Detect which cell encompasses the target text, then output its [x, y] center coordinate. 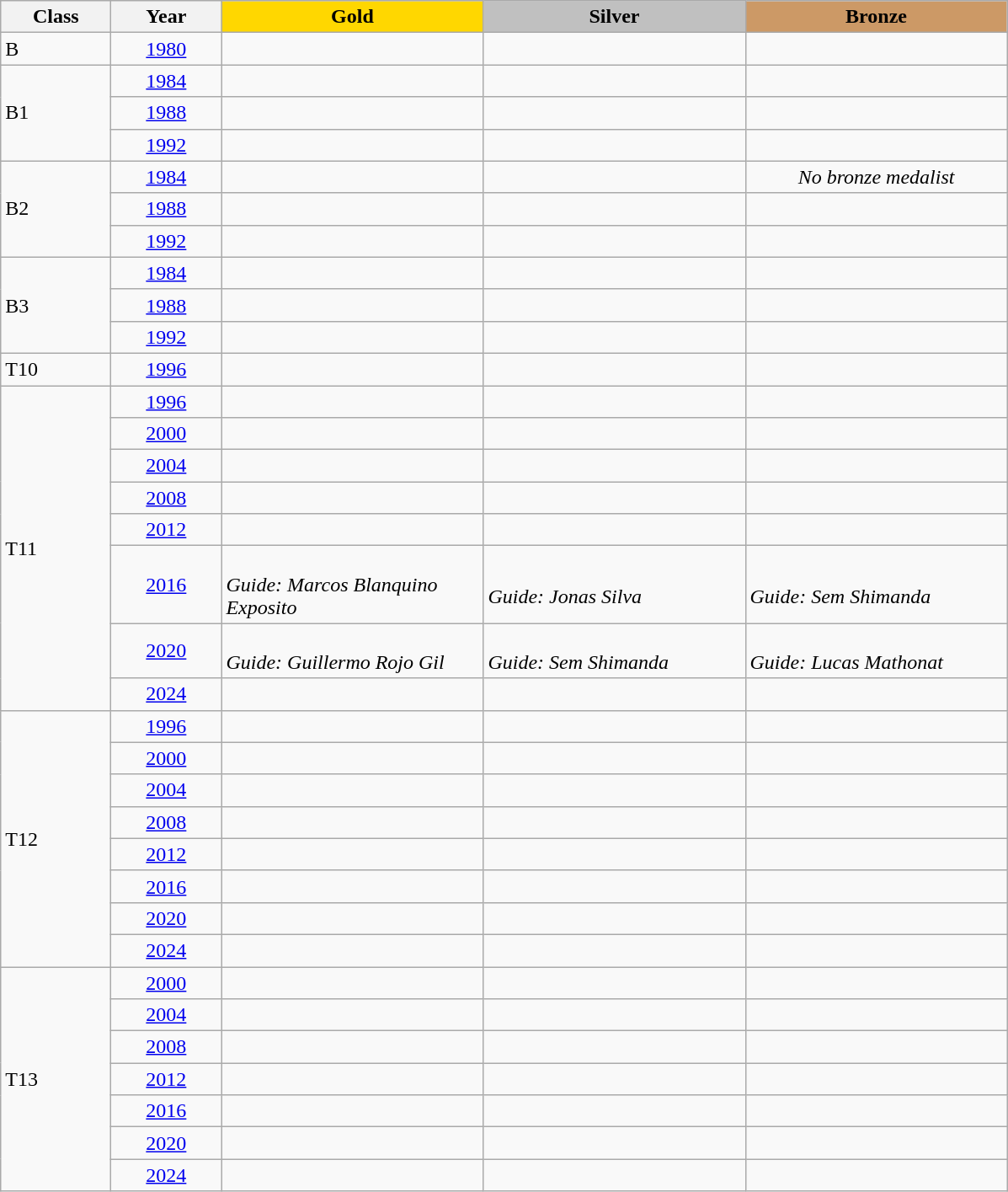
T13 [56, 1079]
B1 [56, 113]
1980 [167, 49]
Bronze [876, 17]
No bronze medalist [876, 177]
B [56, 49]
Guide: Lucas Mathonat [876, 650]
Guide: Guillermo Rojo Gil [352, 650]
Guide: Marcos Blanquino Exposito [352, 585]
T10 [56, 369]
Gold [352, 17]
B2 [56, 209]
T12 [56, 838]
Class [56, 17]
B3 [56, 305]
Guide: Jonas Silva [615, 585]
Year [167, 17]
Silver [615, 17]
T11 [56, 548]
